Provide the (X, Y) coordinate of the cell's center where the given text is located.  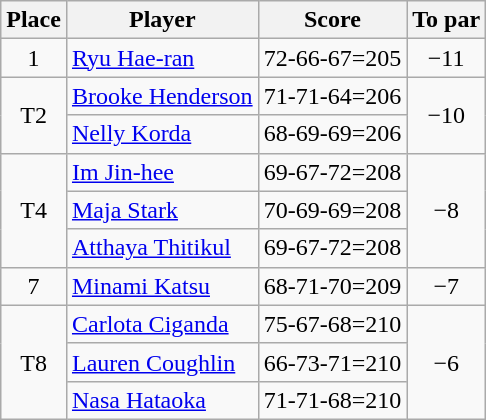
Maja Stark (162, 210)
−10 (446, 115)
Carlota Ciganda (162, 324)
Atthaya Thitikul (162, 248)
Place (34, 20)
Player (162, 20)
Nasa Hataoka (162, 400)
7 (34, 286)
−11 (446, 58)
72-66-67=205 (332, 58)
70-69-69=208 (332, 210)
−6 (446, 362)
1 (34, 58)
66-73-71=210 (332, 362)
Brooke Henderson (162, 96)
To par (446, 20)
68-71-70=209 (332, 286)
Nelly Korda (162, 134)
75-67-68=210 (332, 324)
Lauren Coughlin (162, 362)
−7 (446, 286)
T8 (34, 362)
Ryu Hae-ran (162, 58)
T2 (34, 115)
68-69-69=206 (332, 134)
Score (332, 20)
−8 (446, 210)
Im Jin-hee (162, 172)
71-71-68=210 (332, 400)
71-71-64=206 (332, 96)
Minami Katsu (162, 286)
T4 (34, 210)
